Capture the cell that displays the provided text and extract its (X, Y) central coordinate. 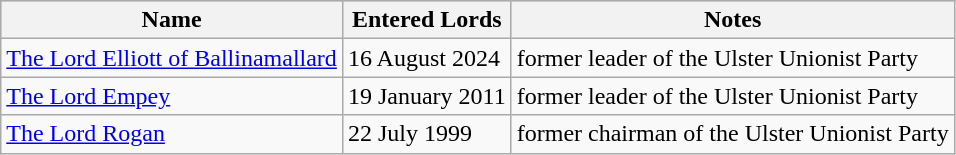
22 July 1999 (426, 134)
Name (172, 20)
The Lord Elliott of Ballinamallard (172, 58)
former chairman of the Ulster Unionist Party (732, 134)
The Lord Rogan (172, 134)
19 January 2011 (426, 96)
16 August 2024 (426, 58)
Entered Lords (426, 20)
Notes (732, 20)
The Lord Empey (172, 96)
